Detect which cell encompasses the target text, then output its [x, y] center coordinate. 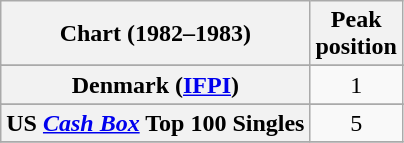
5 [356, 123]
Peakposition [356, 34]
Denmark (IFPI) [156, 85]
1 [356, 85]
Chart (1982–1983) [156, 34]
US Cash Box Top 100 Singles [156, 123]
